Return (X, Y) of the center of cell containing provided text 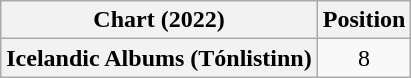
Position (364, 20)
Chart (2022) (159, 20)
Icelandic Albums (Tónlistinn) (159, 58)
8 (364, 58)
